Scan for the cell matching the given text and deliver its [x, y] coordinate at center. 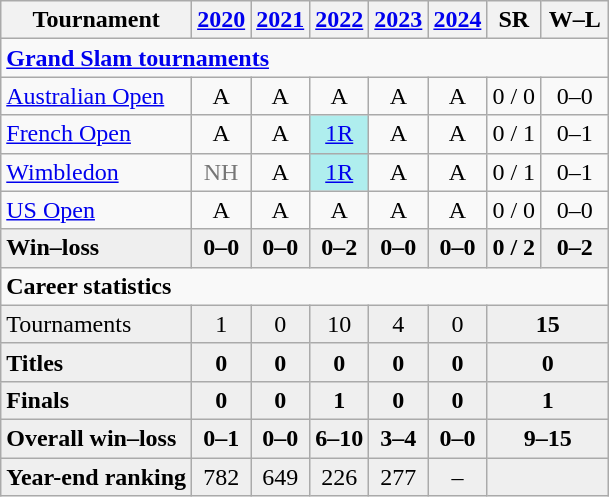
Australian Open [96, 96]
277 [398, 477]
0 / 2 [514, 248]
2021 [280, 20]
Year-end ranking [96, 477]
W–L [575, 20]
Career statistics [305, 286]
Titles [96, 362]
– [458, 477]
NH [222, 172]
2020 [222, 20]
Grand Slam tournaments [305, 58]
Finals [96, 400]
649 [280, 477]
2024 [458, 20]
782 [222, 477]
10 [340, 324]
Tournament [96, 20]
French Open [96, 134]
2023 [398, 20]
US Open [96, 210]
15 [548, 324]
226 [340, 477]
Overall win–loss [96, 438]
4 [398, 324]
2022 [340, 20]
Tournaments [96, 324]
Win–loss [96, 248]
3–4 [398, 438]
9–15 [548, 438]
Wimbledon [96, 172]
SR [514, 20]
6–10 [340, 438]
